Scan for the cell matching the given text and deliver its (x, y) coordinate at center. 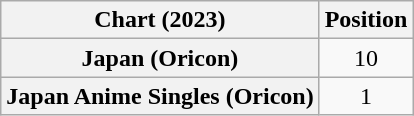
Position (366, 20)
10 (366, 58)
Chart (2023) (160, 20)
Japan Anime Singles (Oricon) (160, 96)
1 (366, 96)
Japan (Oricon) (160, 58)
